Locate the cell with the specified text and output its (X, Y) center coordinate. 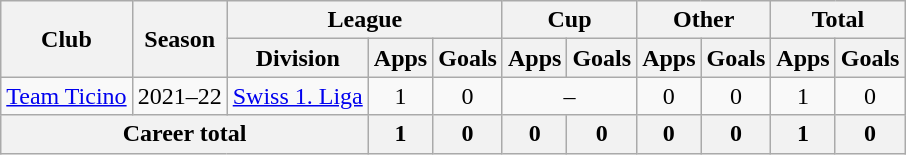
– (569, 96)
Team Ticino (66, 96)
Career total (185, 134)
Total (838, 20)
Division (298, 58)
2021–22 (180, 96)
Cup (569, 20)
Season (180, 39)
Other (704, 20)
Club (66, 39)
Swiss 1. Liga (298, 96)
League (364, 20)
